Locate the cell with the specified text and output its (X, Y) center coordinate. 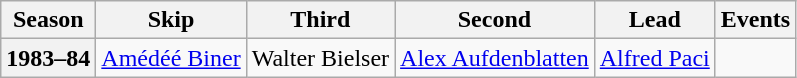
Events (755, 20)
Skip (171, 20)
1983–84 (48, 58)
Second (495, 20)
Walter Bielser (320, 58)
Season (48, 20)
Amédéé Biner (171, 58)
Alfred Paci (654, 58)
Lead (654, 20)
Alex Aufdenblatten (495, 58)
Third (320, 20)
